From the cell containing the given text, extract its center point as [x, y] coordinate. 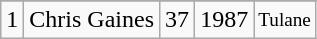
1987 [224, 20]
37 [178, 20]
1 [12, 20]
Chris Gaines [92, 20]
Tulane [285, 20]
